Extract the [x, y] coordinate from the center of the cell holding the provided text.  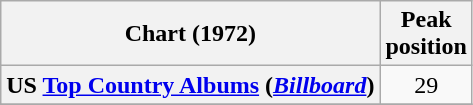
29 [426, 85]
Chart (1972) [190, 34]
US Top Country Albums (Billboard) [190, 85]
Peakposition [426, 34]
